Identify which cell holds the provided text, then report its (x, y) central coordinate. 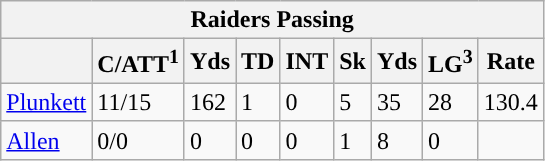
35 (396, 102)
C/ATT1 (138, 62)
28 (451, 102)
5 (353, 102)
11/15 (138, 102)
Sk (353, 62)
INT (307, 62)
8 (396, 140)
TD (258, 62)
130.4 (510, 102)
Raiders Passing (272, 20)
0/0 (138, 140)
LG3 (451, 62)
Plunkett (46, 102)
Rate (510, 62)
162 (210, 102)
Allen (46, 140)
